Capture the cell that displays the provided text and extract its [x, y] central coordinate. 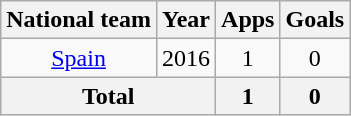
Apps [248, 20]
Goals [315, 20]
National team [79, 20]
Spain [79, 58]
Year [186, 20]
Total [108, 96]
2016 [186, 58]
